Output the (X, Y) coordinate of the center of the cell containing the given text.  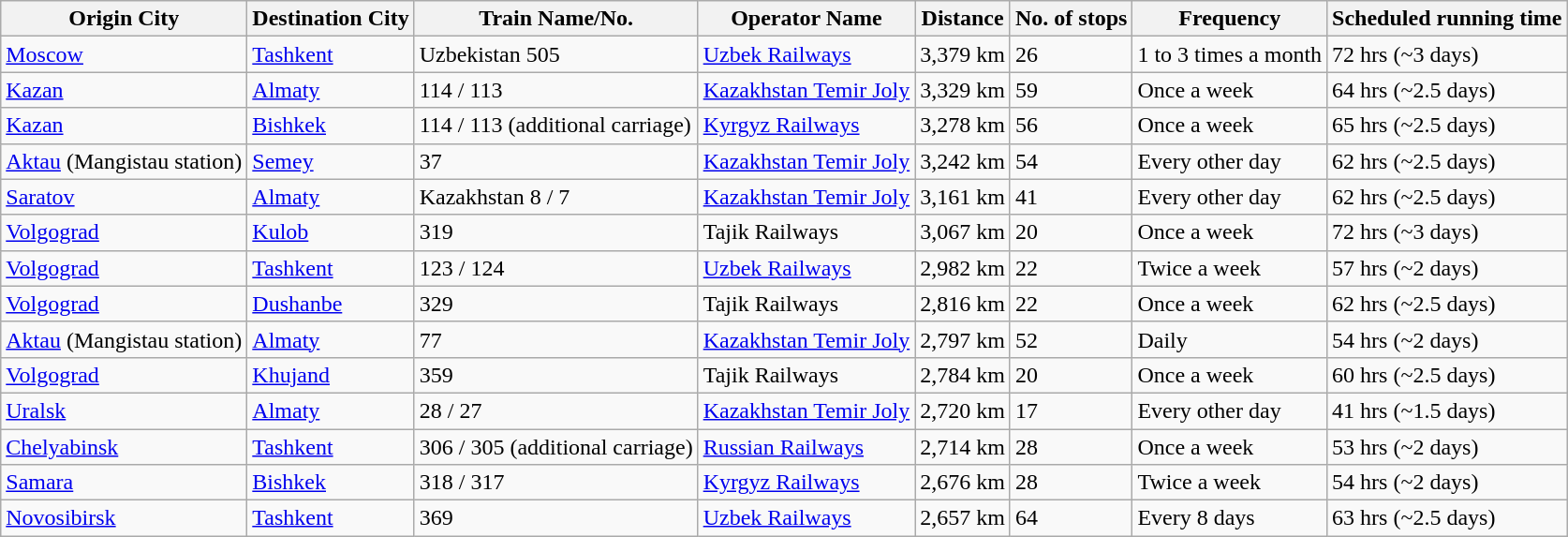
Kazakhstan 8 / 7 (556, 197)
No. of stops (1071, 19)
1 to 3 times a month (1230, 54)
Scheduled running time (1447, 19)
2,657 km (963, 518)
63 hrs (~2.5 days) (1447, 518)
Semey (331, 161)
Saratov (124, 197)
2,720 km (963, 410)
3,329 km (963, 90)
Samara (124, 483)
3,242 km (963, 161)
Daily (1230, 339)
2,784 km (963, 375)
3,379 km (963, 54)
306 / 305 (additional carriage) (556, 447)
2,797 km (963, 339)
77 (556, 339)
2,982 km (963, 268)
57 hrs (~2 days) (1447, 268)
53 hrs (~2 days) (1447, 447)
41 (1071, 197)
64 hrs (~2.5 days) (1447, 90)
2,816 km (963, 304)
Kulob (331, 232)
Once a week (1230, 126)
319 (556, 232)
52 (1071, 339)
Operator Name (806, 19)
Train Name/No. (556, 19)
Every 8 days (1230, 518)
Distance (963, 19)
2,714 km (963, 447)
59 (1071, 90)
359 (556, 375)
369 (556, 518)
54 (1071, 161)
Dushanbe (331, 304)
318 / 317 (556, 483)
3,067 km (963, 232)
Uralsk (124, 410)
65 hrs (~2.5 days) (1447, 126)
3,278 km (963, 126)
41 hrs (~1.5 days) (1447, 410)
17 (1071, 410)
Uzbekistan 505 (556, 54)
26 (1071, 54)
2,676 km (963, 483)
Moscow (124, 54)
Khujand (331, 375)
Destination City (331, 19)
Novosibirsk (124, 518)
329 (556, 304)
3,161 km (963, 197)
114 / 113 (additional carriage) (556, 126)
Origin City (124, 19)
56 (1071, 126)
64 (1071, 518)
28 / 27 (556, 410)
60 hrs (~2.5 days) (1447, 375)
Chelyabinsk (124, 447)
Russian Railways (806, 447)
37 (556, 161)
123 / 124 (556, 268)
114 / 113 (556, 90)
Frequency (1230, 19)
